Locate the cell with the specified text and output its (x, y) center coordinate. 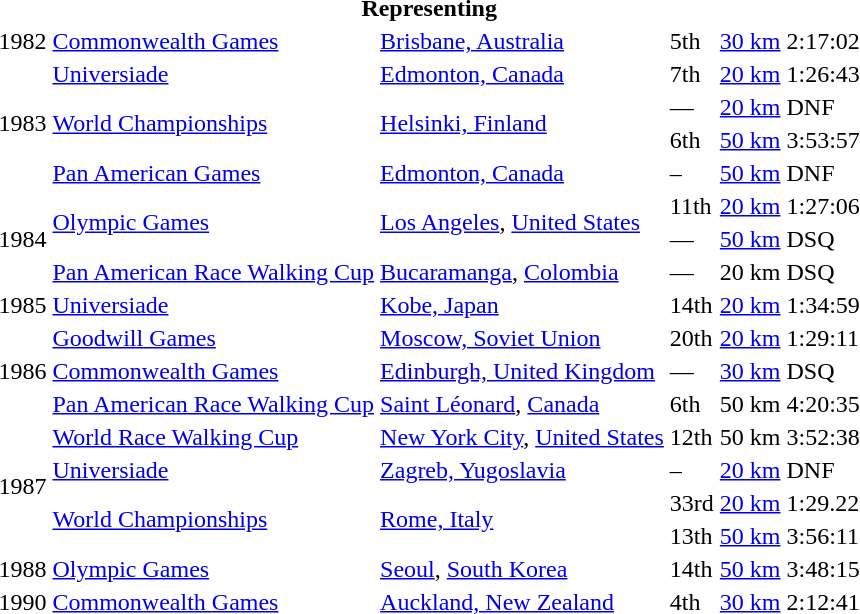
Los Angeles, United States (522, 222)
Zagreb, Yugoslavia (522, 470)
12th (692, 437)
Bucaramanga, Colombia (522, 272)
Goodwill Games (214, 338)
Kobe, Japan (522, 305)
World Race Walking Cup (214, 437)
Brisbane, Australia (522, 41)
5th (692, 41)
7th (692, 74)
13th (692, 536)
New York City, United States (522, 437)
11th (692, 206)
Pan American Games (214, 173)
33rd (692, 503)
20th (692, 338)
Edinburgh, United Kingdom (522, 371)
Saint Léonard, Canada (522, 404)
Helsinki, Finland (522, 124)
Rome, Italy (522, 520)
Moscow, Soviet Union (522, 338)
Seoul, South Korea (522, 569)
